Return the [x, y] coordinate for the center point of the cell that contains the specified text.  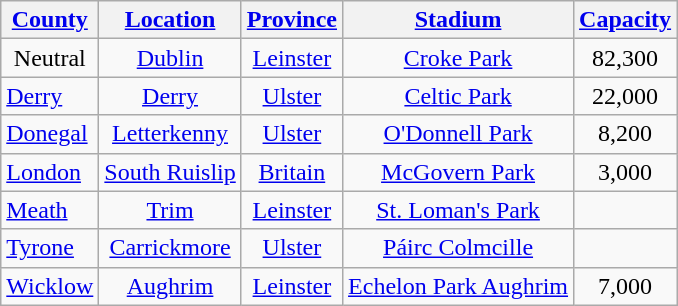
South Ruislip [170, 172]
22,000 [626, 96]
8,200 [626, 134]
Meath [50, 210]
Letterkenny [170, 134]
Echelon Park Aughrim [458, 286]
Neutral [50, 58]
Stadium [458, 20]
Wicklow [50, 286]
82,300 [626, 58]
Location [170, 20]
Capacity [626, 20]
3,000 [626, 172]
O'Donnell Park [458, 134]
Croke Park [458, 58]
County [50, 20]
Tyrone [50, 248]
Trim [170, 210]
St. Loman's Park [458, 210]
McGovern Park [458, 172]
Aughrim [170, 286]
Province [292, 20]
Britain [292, 172]
Carrickmore [170, 248]
Páirc Colmcille [458, 248]
Donegal [50, 134]
7,000 [626, 286]
London [50, 172]
Celtic Park [458, 96]
Dublin [170, 58]
